Pinpoint the cell where the given text exists, returning its (x, y) midpoint coordinate. 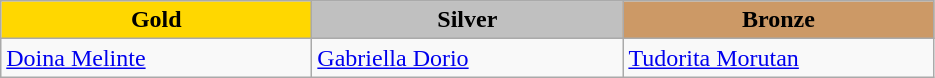
Tudorita Morutan (778, 58)
Bronze (778, 20)
Silver (468, 20)
Gold (156, 20)
Doina Melinte (156, 58)
Gabriella Dorio (468, 58)
